Scan for the cell matching the given text and deliver its [x, y] coordinate at center. 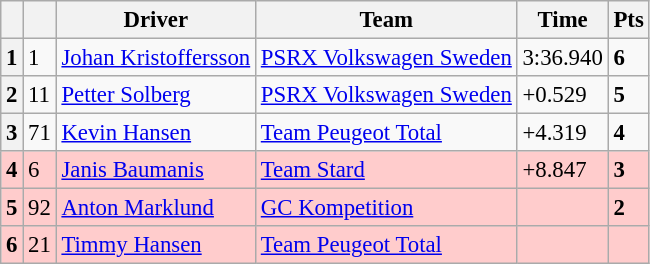
3:36.940 [562, 58]
Kevin Hansen [156, 133]
Anton Marklund [156, 208]
11 [40, 95]
71 [40, 133]
Time [562, 20]
Johan Kristoffersson [156, 58]
Janis Baumanis [156, 170]
92 [40, 208]
Timmy Hansen [156, 245]
Driver [156, 20]
+8.847 [562, 170]
21 [40, 245]
Petter Solberg [156, 95]
+4.319 [562, 133]
+0.529 [562, 95]
Team Stard [386, 170]
Pts [628, 20]
GC Kompetition [386, 208]
Team [386, 20]
